Return (X, Y) of the center of cell containing provided text 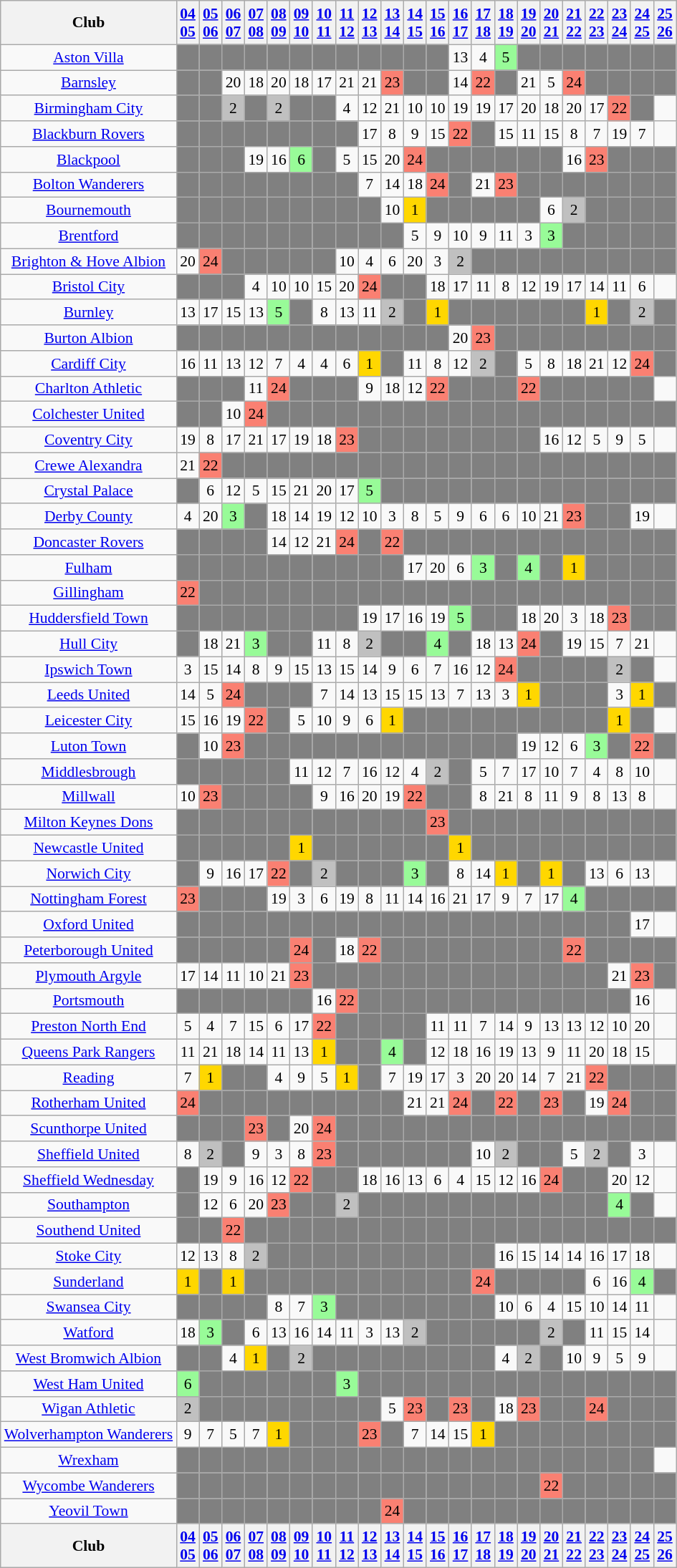
Sheffield Wednesday (89, 1180)
Peterborough United (89, 950)
Burton Albion (89, 338)
Doncaster Rovers (89, 542)
Preston North End (89, 1027)
Colchester United (89, 415)
Aston Villa (89, 57)
Wolverhampton Wanderers (89, 1435)
Bournemouth (89, 210)
Derby County (89, 517)
Wigan Athletic (89, 1409)
Norwich City (89, 873)
West Bromwich Albion (89, 1358)
Crystal Palace (89, 491)
Wycombe Wanderers (89, 1486)
Barnsley (89, 83)
Milton Keynes Dons (89, 823)
Leeds United (89, 695)
Plymouth Argyle (89, 976)
West Ham United (89, 1384)
Southampton (89, 1205)
Queens Park Rangers (89, 1052)
Gillingham (89, 593)
Reading (89, 1078)
Nottingham Forest (89, 899)
Cardiff City (89, 364)
Portsmouth (89, 1001)
Oxford United (89, 925)
Bristol City (89, 287)
Scunthorpe United (89, 1129)
Coventry City (89, 440)
Bolton Wanderers (89, 185)
Newcastle United (89, 848)
Stoke City (89, 1257)
Hull City (89, 644)
Ipswich Town (89, 669)
Brighton & Hove Albion (89, 261)
Blackburn Rovers (89, 134)
Luton Town (89, 746)
Burnley (89, 313)
Southend United (89, 1231)
Leicester City (89, 721)
Fulham (89, 568)
Millwall (89, 797)
Rotherham United (89, 1103)
Watford (89, 1333)
Birmingham City (89, 109)
Yeovil Town (89, 1511)
Middlesbrough (89, 772)
Swansea City (89, 1307)
Sheffield United (89, 1154)
Huddersfield Town (89, 619)
Charlton Athletic (89, 389)
Crewe Alexandra (89, 465)
Brentford (89, 236)
Wrexham (89, 1461)
Blackpool (89, 160)
Sunderland (89, 1282)
